Return [x, y] of the center of cell containing provided text 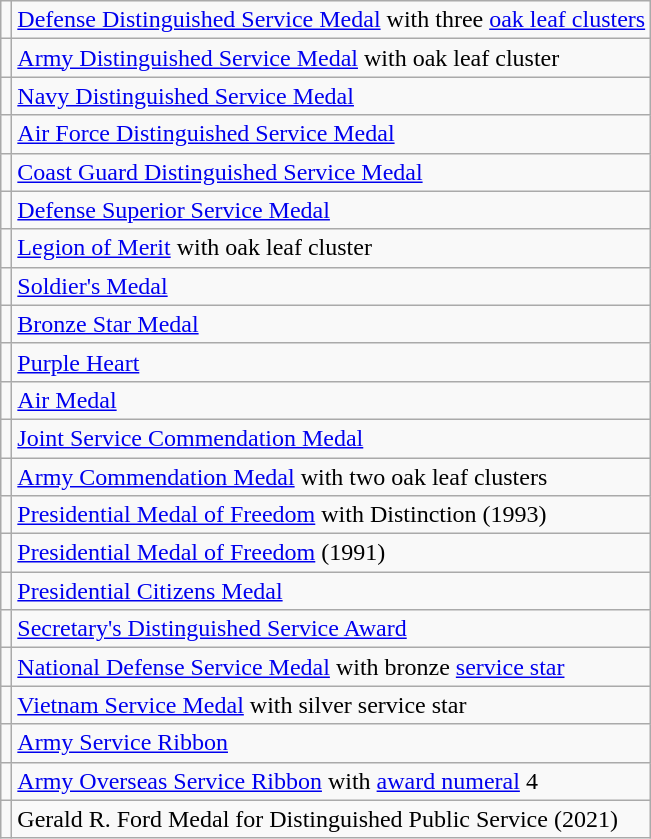
Gerald R. Ford Medal for Distinguished Public Service (2021) [332, 819]
Coast Guard Distinguished Service Medal [332, 172]
Air Medal [332, 400]
Legion of Merit with oak leaf cluster [332, 248]
Presidential Medal of Freedom with Distinction (1993) [332, 515]
Presidential Citizens Medal [332, 591]
Bronze Star Medal [332, 324]
Purple Heart [332, 362]
Army Commendation Medal with two oak leaf clusters [332, 477]
Navy Distinguished Service Medal [332, 96]
Army Distinguished Service Medal with oak leaf cluster [332, 58]
Joint Service Commendation Medal [332, 438]
Defense Distinguished Service Medal with three oak leaf clusters [332, 20]
Army Service Ribbon [332, 743]
Secretary's Distinguished Service Award [332, 629]
Army Overseas Service Ribbon with award numeral 4 [332, 781]
National Defense Service Medal with bronze service star [332, 667]
Presidential Medal of Freedom (1991) [332, 553]
Vietnam Service Medal with silver service star [332, 705]
Soldier's Medal [332, 286]
Defense Superior Service Medal [332, 210]
Air Force Distinguished Service Medal [332, 134]
